Pinpoint the cell where the given text exists, returning its (X, Y) midpoint coordinate. 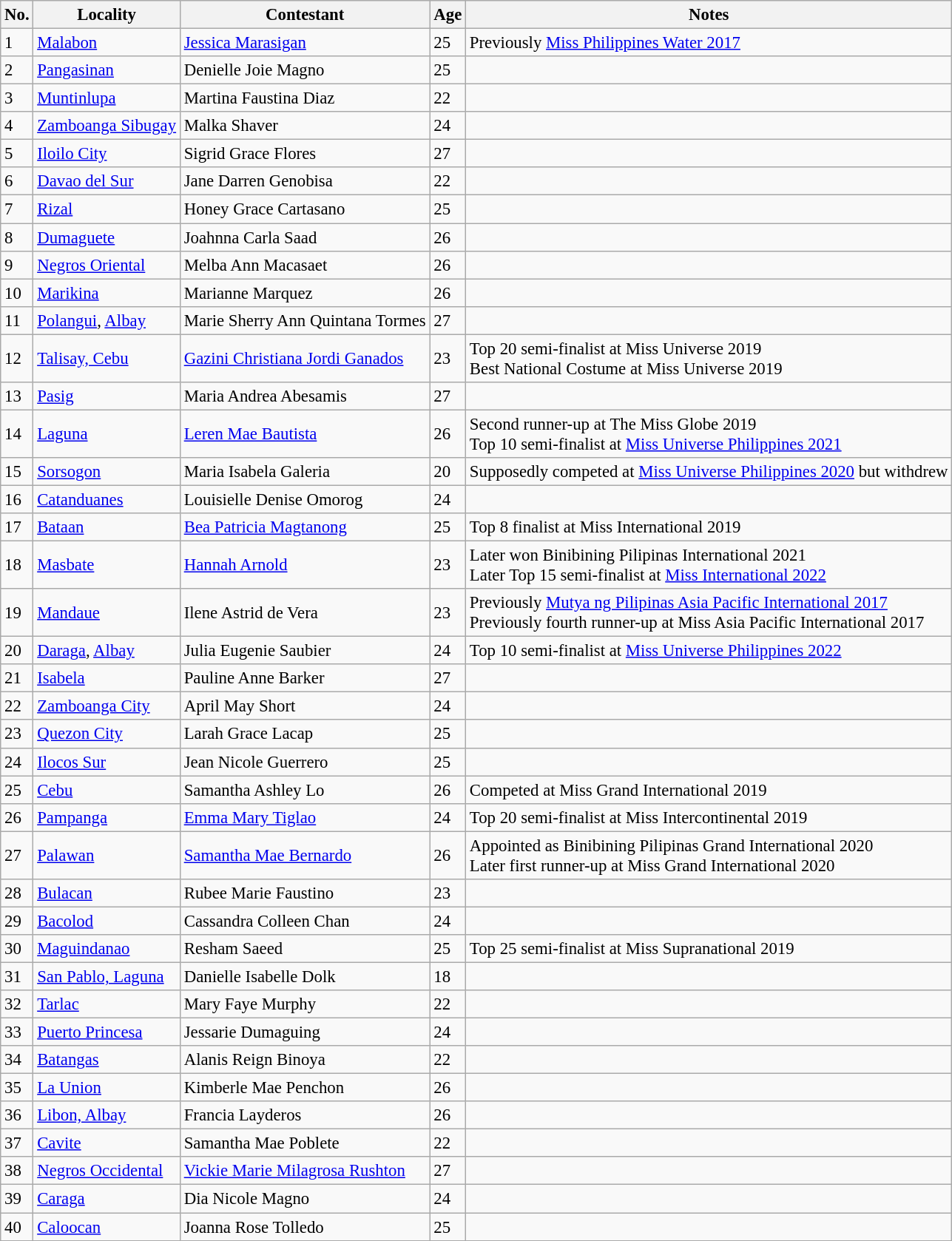
Batangas (107, 1060)
Second runner-up at The Miss Globe 2019Top 10 semi-finalist at Miss Universe Philippines 2021 (709, 433)
Jean Nicole Guerrero (305, 762)
Top 20 semi-finalist at Miss Universe 2019Best National Costume at Miss Universe 2019 (709, 358)
Top 20 semi-finalist at Miss Intercontinental 2019 (709, 817)
17 (17, 527)
April May Short (305, 706)
Dumaguete (107, 237)
Bulacan (107, 893)
Top 10 semi-finalist at Miss Universe Philippines 2022 (709, 651)
Negros Oriental (107, 265)
Zamboanga Sibugay (107, 126)
Previously Miss Philippines Water 2017 (709, 43)
Polangui, Albay (107, 320)
Ilene Astrid de Vera (305, 612)
Rubee Marie Faustino (305, 893)
Competed at Miss Grand International 2019 (709, 790)
Puerto Princesa (107, 1032)
19 (17, 612)
2 (17, 70)
Iloilo City (107, 154)
11 (17, 320)
Maguindanao (107, 949)
Denielle Joie Magno (305, 70)
Isabela (107, 678)
Muntinlupa (107, 98)
4 (17, 126)
Notes (709, 15)
Emma Mary Tiglao (305, 817)
Previously Mutya ng Pilipinas Asia Pacific International 2017Previously fourth runner-up at Miss Asia Pacific International 2017 (709, 612)
Kimberle Mae Penchon (305, 1088)
Jane Darren Genobisa (305, 181)
Cavite (107, 1143)
Joahnna Carla Saad (305, 237)
Leren Mae Bautista (305, 433)
Zamboanga City (107, 706)
12 (17, 358)
14 (17, 433)
La Union (107, 1088)
Samantha Mae Bernardo (305, 855)
Negros Occidental (107, 1171)
38 (17, 1171)
Melba Ann Macasaet (305, 265)
Samantha Ashley Lo (305, 790)
39 (17, 1199)
Marikina (107, 293)
Libon, Albay (107, 1115)
Honey Grace Cartasano (305, 209)
Daraga, Albay (107, 651)
Malka Shaver (305, 126)
Appointed as Binibining Pilipinas Grand International 2020Later first runner-up at Miss Grand International 2020 (709, 855)
Catanduanes (107, 499)
33 (17, 1032)
Ilocos Sur (107, 762)
Cebu (107, 790)
Supposedly competed at Miss Universe Philippines 2020 but withdrew (709, 472)
10 (17, 293)
31 (17, 976)
Gazini Christiana Jordi Ganados (305, 358)
Contestant (305, 15)
Marie Sherry Ann Quintana Tormes (305, 320)
Mary Faye Murphy (305, 1004)
Caloocan (107, 1227)
16 (17, 499)
Dia Nicole Magno (305, 1199)
Rizal (107, 209)
Pampanga (107, 817)
40 (17, 1227)
Bataan (107, 527)
Mandaue (107, 612)
15 (17, 472)
13 (17, 396)
Cassandra Colleen Chan (305, 921)
Resham Saeed (305, 949)
Later won Binibining Pilipinas International 2021Later Top 15 semi-finalist at Miss International 2022 (709, 565)
21 (17, 678)
1 (17, 43)
Maria Andrea Abesamis (305, 396)
Maria Isabela Galeria (305, 472)
Quezon City (107, 734)
Palawan (107, 855)
28 (17, 893)
32 (17, 1004)
Pauline Anne Barker (305, 678)
Hannah Arnold (305, 565)
Alanis Reign Binoya (305, 1060)
Talisay, Cebu (107, 358)
Malabon (107, 43)
34 (17, 1060)
Louisielle Denise Omorog (305, 499)
Caraga (107, 1199)
35 (17, 1088)
Age (448, 15)
6 (17, 181)
Danielle Isabelle Dolk (305, 976)
Samantha Mae Poblete (305, 1143)
7 (17, 209)
Vickie Marie Milagrosa Rushton (305, 1171)
Sigrid Grace Flores (305, 154)
Tarlac (107, 1004)
No. (17, 15)
Jessarie Dumaguing (305, 1032)
Top 8 finalist at Miss International 2019 (709, 527)
Larah Grace Lacap (305, 734)
Laguna (107, 433)
San Pablo, Laguna (107, 976)
Pangasinan (107, 70)
37 (17, 1143)
Joanna Rose Tolledo (305, 1227)
36 (17, 1115)
Top 25 semi-finalist at Miss Supranational 2019 (709, 949)
3 (17, 98)
5 (17, 154)
Locality (107, 15)
Julia Eugenie Saubier (305, 651)
Bacolod (107, 921)
Jessica Marasigan (305, 43)
Bea Patricia Magtanong (305, 527)
Pasig (107, 396)
Marianne Marquez (305, 293)
30 (17, 949)
Martina Faustina Diaz (305, 98)
Sorsogon (107, 472)
Francia Layderos (305, 1115)
29 (17, 921)
Davao del Sur (107, 181)
8 (17, 237)
9 (17, 265)
Masbate (107, 565)
